Detect which cell encompasses the target text, then output its (x, y) center coordinate. 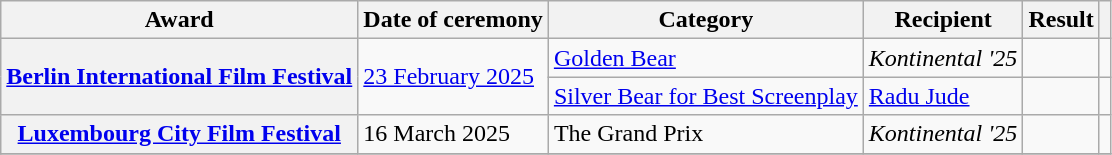
23 February 2025 (454, 77)
Silver Bear for Best Screenplay (706, 96)
Award (180, 20)
Golden Bear (706, 58)
Result (1061, 20)
Radu Jude (943, 96)
16 March 2025 (454, 134)
Luxembourg City Film Festival (180, 134)
Category (706, 20)
Berlin International Film Festival (180, 77)
Recipient (943, 20)
The Grand Prix (706, 134)
Date of ceremony (454, 20)
